Pinpoint the cell where the given text exists, returning its [x, y] midpoint coordinate. 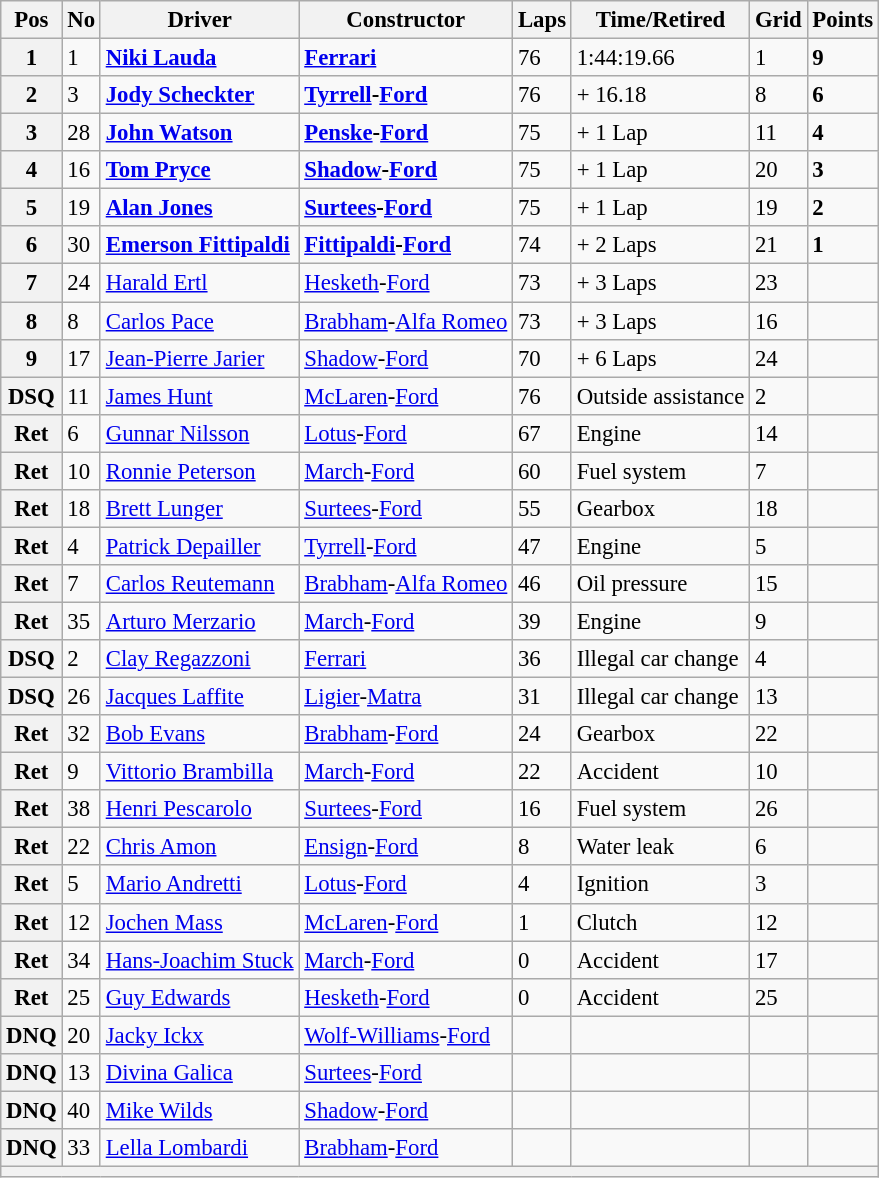
+ 6 Laps [660, 358]
15 [778, 584]
23 [778, 283]
Oil pressure [660, 584]
Guy Edwards [200, 997]
39 [542, 621]
Jacky Ickx [200, 1035]
67 [542, 433]
Time/Retired [660, 20]
John Watson [200, 133]
1:44:19.66 [660, 58]
No [81, 20]
Vittorio Brambilla [200, 772]
Jody Scheckter [200, 95]
Ensign-Ford [406, 847]
Wolf-Williams-Ford [406, 1035]
35 [81, 621]
47 [542, 546]
14 [778, 433]
Ronnie Peterson [200, 471]
38 [81, 809]
Jochen Mass [200, 922]
Constructor [406, 20]
21 [778, 245]
Carlos Pace [200, 321]
60 [542, 471]
Grid [778, 20]
Alan Jones [200, 208]
+ 2 Laps [660, 245]
55 [542, 509]
Driver [200, 20]
70 [542, 358]
+ 16.18 [660, 95]
Hans-Joachim Stuck [200, 960]
32 [81, 734]
Arturo Merzario [200, 621]
Brett Lunger [200, 509]
Laps [542, 20]
46 [542, 584]
Pos [32, 20]
James Hunt [200, 396]
Lella Lombardi [200, 1148]
34 [81, 960]
31 [542, 697]
Ignition [660, 885]
Jean-Pierre Jarier [200, 358]
Mike Wilds [200, 1110]
Tom Pryce [200, 170]
40 [81, 1110]
Harald Ertl [200, 283]
74 [542, 245]
36 [542, 659]
Niki Lauda [200, 58]
Water leak [660, 847]
Chris Amon [200, 847]
Henri Pescarolo [200, 809]
Fittipaldi-Ford [406, 245]
Carlos Reutemann [200, 584]
Bob Evans [200, 734]
Mario Andretti [200, 885]
30 [81, 245]
Emerson Fittipaldi [200, 245]
Jacques Laffite [200, 697]
Gunnar Nilsson [200, 433]
Divina Galica [200, 1073]
Penske-Ford [406, 133]
Clay Regazzoni [200, 659]
33 [81, 1148]
Points [842, 20]
Clutch [660, 922]
Ligier-Matra [406, 697]
Outside assistance [660, 396]
28 [81, 133]
Patrick Depailler [200, 546]
